Locate the cell with the specified text and output its (x, y) center coordinate. 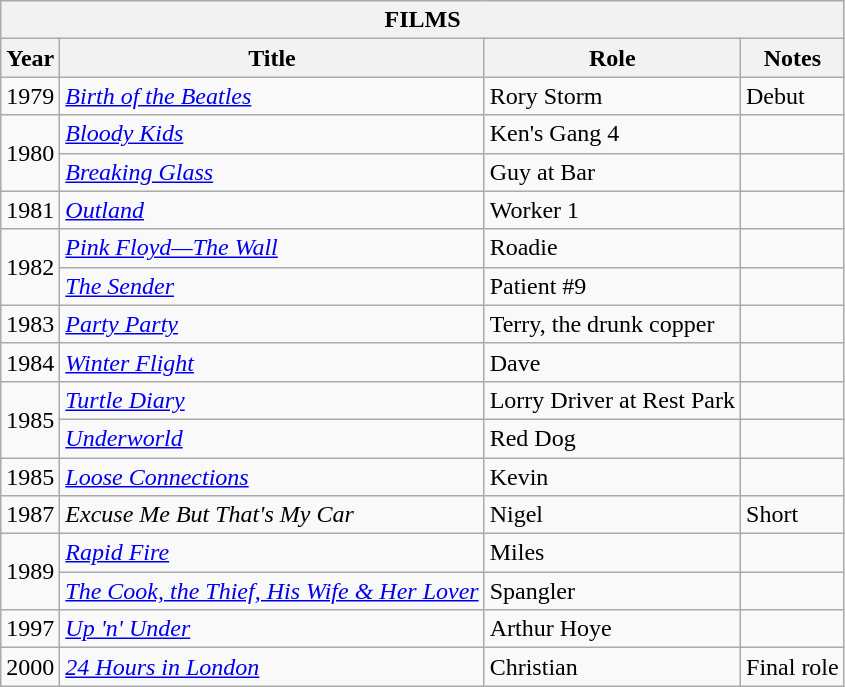
1981 (30, 210)
Spangler (612, 591)
Final role (793, 667)
Patient #9 (612, 286)
Role (612, 58)
Notes (793, 58)
The Sender (272, 286)
1987 (30, 515)
Worker 1 (612, 210)
Red Dog (612, 438)
Up 'n' Under (272, 629)
Title (272, 58)
Bloody Kids (272, 134)
1997 (30, 629)
Roadie (612, 248)
Nigel (612, 515)
Year (30, 58)
Arthur Hoye (612, 629)
Terry, the drunk copper (612, 324)
Pink Floyd—The Wall (272, 248)
24 Hours in London (272, 667)
Outland (272, 210)
Debut (793, 96)
The Cook, the Thief, His Wife & Her Lover (272, 591)
Party Party (272, 324)
Christian (612, 667)
1982 (30, 267)
1984 (30, 362)
Winter Flight (272, 362)
Miles (612, 553)
FILMS (422, 20)
Guy at Bar (612, 172)
1980 (30, 153)
Underworld (272, 438)
1983 (30, 324)
Ken's Gang 4 (612, 134)
Dave (612, 362)
Kevin (612, 477)
Lorry Driver at Rest Park (612, 400)
Rapid Fire (272, 553)
Birth of the Beatles (272, 96)
Short (793, 515)
Loose Connections (272, 477)
Breaking Glass (272, 172)
Excuse Me But That's My Car (272, 515)
1989 (30, 572)
1979 (30, 96)
Rory Storm (612, 96)
2000 (30, 667)
Turtle Diary (272, 400)
